Scan for the cell matching the given text and deliver its [X, Y] coordinate at center. 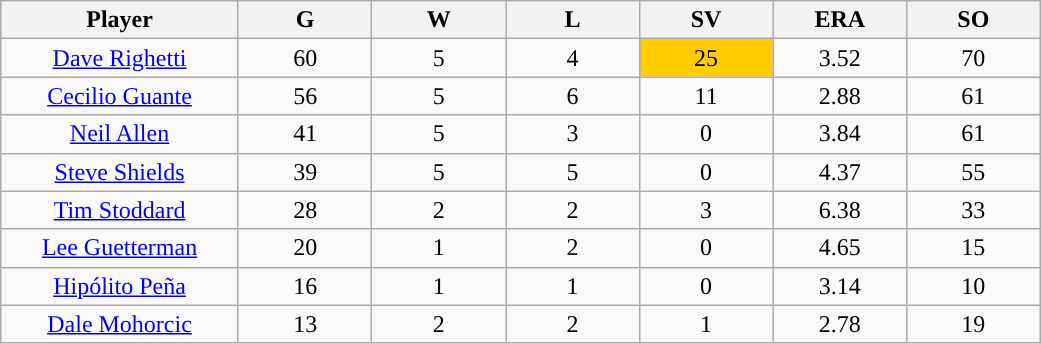
11 [706, 96]
3.84 [840, 134]
L [573, 20]
SV [706, 20]
28 [305, 210]
2.88 [840, 96]
Dale Mohorcic [120, 324]
55 [974, 172]
4 [573, 58]
Lee Guetterman [120, 248]
3.14 [840, 286]
20 [305, 248]
19 [974, 324]
Dave Righetti [120, 58]
60 [305, 58]
15 [974, 248]
2.78 [840, 324]
6 [573, 96]
Hipólito Peña [120, 286]
G [305, 20]
16 [305, 286]
56 [305, 96]
10 [974, 286]
25 [706, 58]
70 [974, 58]
SO [974, 20]
41 [305, 134]
4.65 [840, 248]
Tim Stoddard [120, 210]
Steve Shields [120, 172]
Player [120, 20]
W [439, 20]
6.38 [840, 210]
13 [305, 324]
ERA [840, 20]
3.52 [840, 58]
4.37 [840, 172]
39 [305, 172]
Neil Allen [120, 134]
33 [974, 210]
Cecilio Guante [120, 96]
